Provide the [x, y] coordinate of the cell's center where the given text is located.  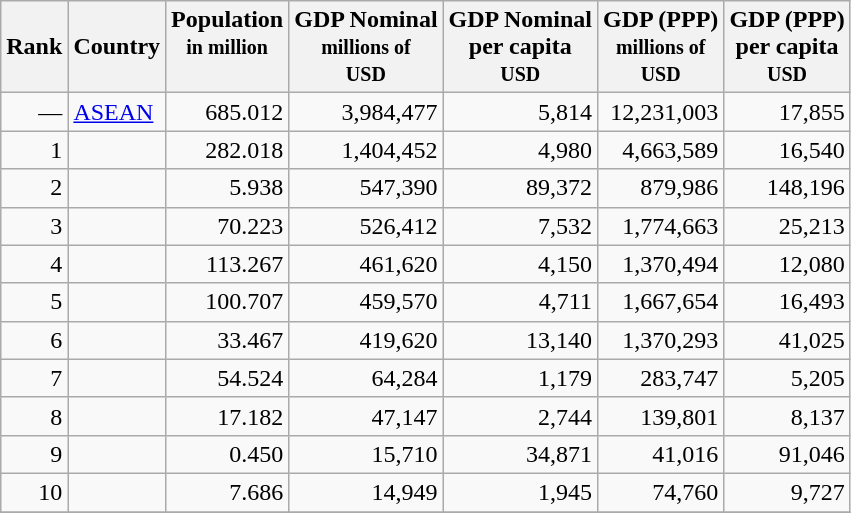
547,390 [366, 188]
12,231,003 [660, 112]
— [34, 112]
25,213 [787, 226]
91,046 [787, 454]
4 [34, 264]
5,814 [520, 112]
113.267 [228, 264]
GDP Nominalmillions ofUSD [366, 47]
6 [34, 340]
5 [34, 302]
1 [34, 150]
8,137 [787, 416]
8 [34, 416]
1,370,293 [660, 340]
9,727 [787, 492]
17,855 [787, 112]
148,196 [787, 188]
139,801 [660, 416]
41,025 [787, 340]
459,570 [366, 302]
74,760 [660, 492]
1,667,654 [660, 302]
Country [117, 47]
34,871 [520, 454]
283,747 [660, 378]
10 [34, 492]
1,404,452 [366, 150]
419,620 [366, 340]
5.938 [228, 188]
16,493 [787, 302]
89,372 [520, 188]
GDP (PPP)millions ofUSD [660, 47]
1,774,663 [660, 226]
3 [34, 226]
4,663,589 [660, 150]
685.012 [228, 112]
1,945 [520, 492]
41,016 [660, 454]
3,984,477 [366, 112]
2,744 [520, 416]
1,370,494 [660, 264]
14,949 [366, 492]
12,080 [787, 264]
4,150 [520, 264]
GDP (PPP)per capitaUSD [787, 47]
64,284 [366, 378]
282.018 [228, 150]
7 [34, 378]
7,532 [520, 226]
Populationin million [228, 47]
461,620 [366, 264]
33.467 [228, 340]
GDP Nominalper capitaUSD [520, 47]
13,140 [520, 340]
1,179 [520, 378]
5,205 [787, 378]
Rank [34, 47]
54.524 [228, 378]
ASEAN [117, 112]
9 [34, 454]
4,980 [520, 150]
4,711 [520, 302]
0.450 [228, 454]
100.707 [228, 302]
2 [34, 188]
7.686 [228, 492]
16,540 [787, 150]
70.223 [228, 226]
879,986 [660, 188]
47,147 [366, 416]
15,710 [366, 454]
17.182 [228, 416]
526,412 [366, 226]
